From the cell containing the given text, extract its center point as (X, Y) coordinate. 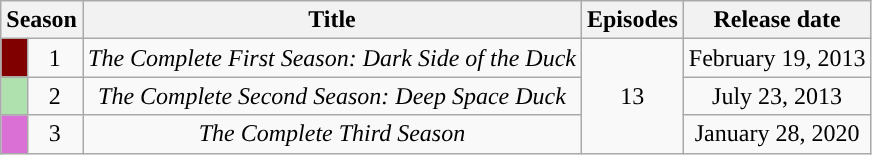
1 (54, 58)
Episodes (632, 20)
The Complete Third Season (332, 134)
Season (42, 20)
The Complete Second Season: Deep Space Duck (332, 96)
January 28, 2020 (777, 134)
3 (54, 134)
Release date (777, 20)
Title (332, 20)
The Complete First Season: Dark Side of the Duck (332, 58)
2 (54, 96)
13 (632, 96)
July 23, 2013 (777, 96)
February 19, 2013 (777, 58)
